Detect which cell encompasses the target text, then output its (X, Y) center coordinate. 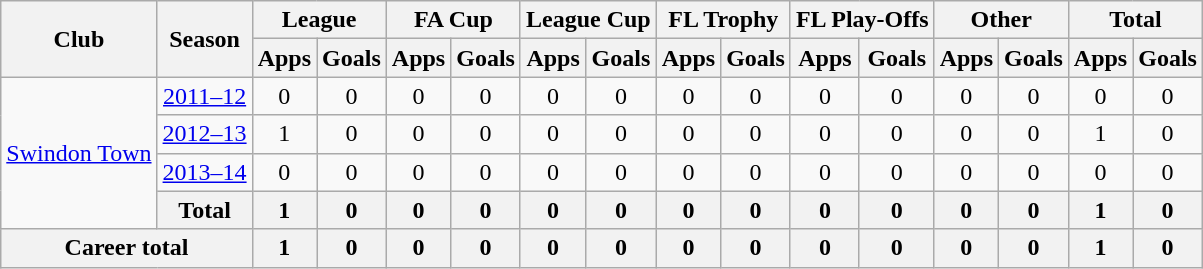
Swindon Town (79, 153)
Career total (126, 248)
League Cup (588, 20)
League (319, 20)
FL Play-Offs (862, 20)
2011–12 (204, 96)
2013–14 (204, 172)
FL Trophy (723, 20)
2012–13 (204, 134)
FA Cup (453, 20)
Season (204, 39)
Other (1001, 20)
Club (79, 39)
